Detect which cell encompasses the target text, then output its (X, Y) center coordinate. 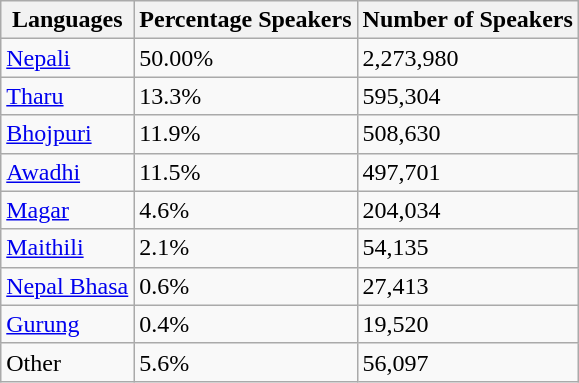
19,520 (468, 324)
56,097 (468, 362)
Percentage Speakers (246, 20)
54,135 (468, 248)
5.6% (246, 362)
Languages (68, 20)
Awadhi (68, 172)
13.3% (246, 96)
Other (68, 362)
Nepal Bhasa (68, 286)
497,701 (468, 172)
595,304 (468, 96)
508,630 (468, 134)
4.6% (246, 210)
Maithili (68, 248)
0.4% (246, 324)
0.6% (246, 286)
Nepali (68, 58)
Bhojpuri (68, 134)
2.1% (246, 248)
27,413 (468, 286)
2,273,980 (468, 58)
11.5% (246, 172)
Gurung (68, 324)
Tharu (68, 96)
Number of Speakers (468, 20)
204,034 (468, 210)
50.00% (246, 58)
11.9% (246, 134)
Magar (68, 210)
